Pinpoint the cell where the given text exists, returning its (x, y) midpoint coordinate. 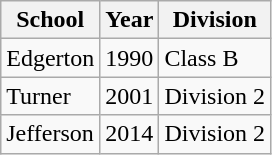
1990 (130, 58)
Year (130, 20)
School (50, 20)
Edgerton (50, 58)
2001 (130, 96)
Jefferson (50, 134)
2014 (130, 134)
Class B (215, 58)
Turner (50, 96)
Division (215, 20)
